Locate the cell with the specified text and output its (X, Y) center coordinate. 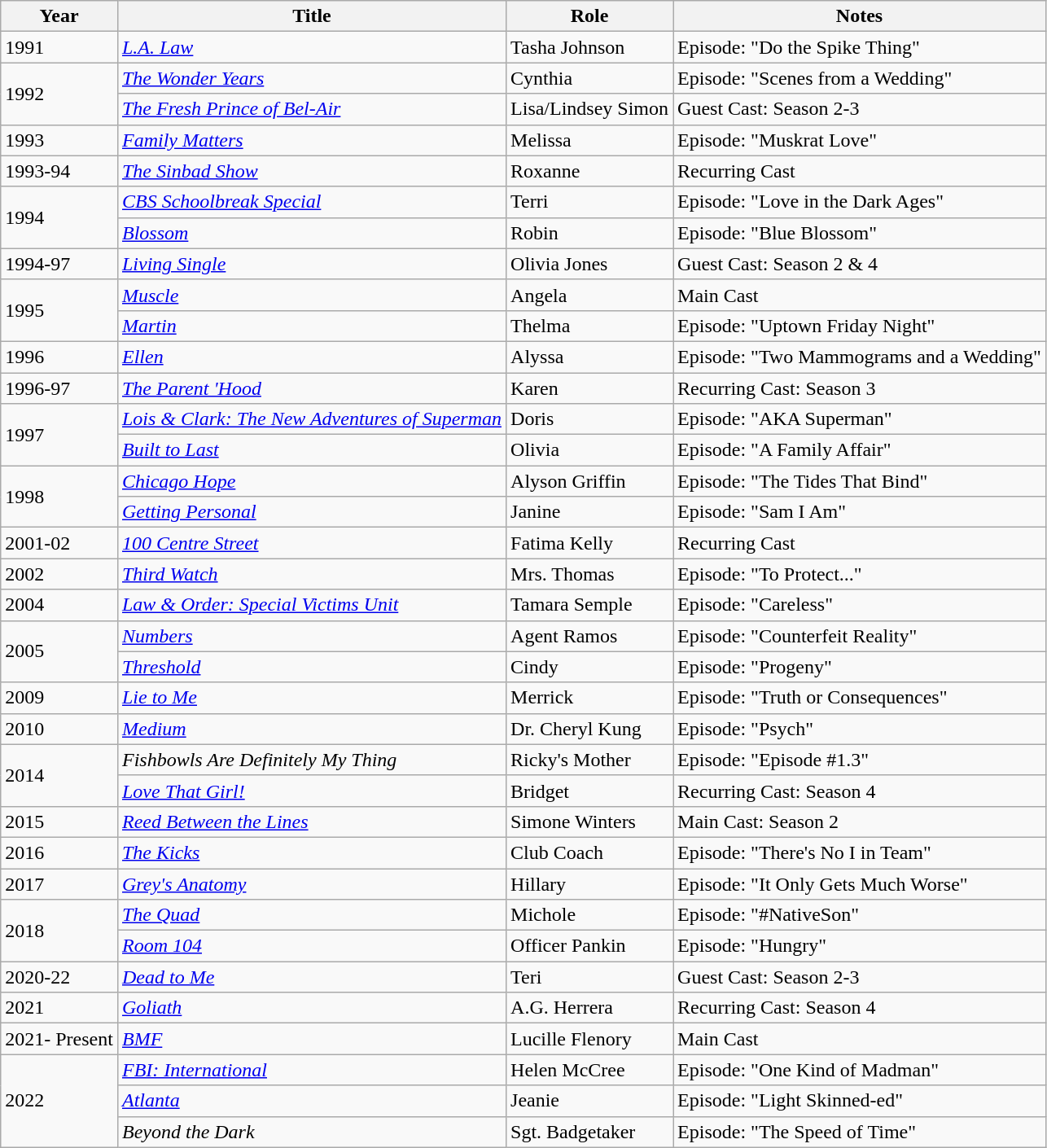
Episode: "Light Skinned-ed" (860, 1101)
Jeanie (589, 1101)
Atlanta (311, 1101)
Episode: "Careless" (860, 605)
Lucille Flenory (589, 1039)
The Kicks (311, 852)
Episode: "It Only Gets Much Worse" (860, 883)
Episode: "Do the Spike Thing" (860, 47)
Lois & Clark: The New Adventures of Superman (311, 419)
Officer Pankin (589, 946)
Cindy (589, 667)
Episode: "Psych" (860, 729)
Episode: "Blue Blossom" (860, 233)
Helen McCree (589, 1070)
Lisa/Lindsey Simon (589, 109)
Chicago Hope (311, 481)
1993 (59, 140)
Fatima Kelly (589, 543)
Ellen (311, 357)
2002 (59, 574)
Title (311, 16)
Melissa (589, 140)
2014 (59, 775)
Episode: "The Speed of Time" (860, 1132)
Roxanne (589, 171)
CBS Schoolbreak Special (311, 202)
Reed Between the Lines (311, 822)
Robin (589, 233)
Olivia Jones (589, 264)
Bridget (589, 791)
Law & Order: Special Victims Unit (311, 605)
1993-94 (59, 171)
Alyssa (589, 357)
Episode: "One Kind of Madman" (860, 1070)
Episode: "Scenes from a Wedding" (860, 78)
The Parent 'Hood (311, 388)
Notes (860, 16)
2021- Present (59, 1039)
Episode: "To Protect..." (860, 574)
Tamara Semple (589, 605)
Simone Winters (589, 822)
Teri (589, 977)
Role (589, 16)
Mrs. Thomas (589, 574)
2001-02 (59, 543)
Fishbowls Are Definitely My Thing (311, 760)
Guest Cast: Season 2 & 4 (860, 264)
A.G. Herrera (589, 1008)
Numbers (311, 636)
Cynthia (589, 78)
Episode: "Truth or Consequences" (860, 698)
The Sinbad Show (311, 171)
Episode: "Uptown Friday Night" (860, 326)
Episode: "The Tides That Bind" (860, 481)
Family Matters (311, 140)
Episode: "Love in the Dark Ages" (860, 202)
BMF (311, 1039)
Janine (589, 512)
Living Single (311, 264)
Doris (589, 419)
Martin (311, 326)
Episode: "Counterfeit Reality" (860, 636)
Beyond the Dark (311, 1132)
2005 (59, 651)
2009 (59, 698)
1998 (59, 497)
The Wonder Years (311, 78)
2015 (59, 822)
1992 (59, 94)
Third Watch (311, 574)
Blossom (311, 233)
Dr. Cheryl Kung (589, 729)
Angela (589, 295)
2018 (59, 931)
2020-22 (59, 977)
1996 (59, 357)
Episode: "Hungry" (860, 946)
Episode: "Sam I Am" (860, 512)
100 Centre Street (311, 543)
Episode: "There's No I in Team" (860, 852)
Episode: "Progeny" (860, 667)
Episode: "Two Mammograms and a Wedding" (860, 357)
Ricky's Mother (589, 760)
Year (59, 16)
Episode: "Episode #1.3" (860, 760)
Medium (311, 729)
Alyson Griffin (589, 481)
Terri (589, 202)
1997 (59, 435)
Sgt. Badgetaker (589, 1132)
Grey's Anatomy (311, 883)
Love That Girl! (311, 791)
Club Coach (589, 852)
Episode: "#NativeSon" (860, 915)
L.A. Law (311, 47)
Karen (589, 388)
Olivia (589, 450)
1994-97 (59, 264)
The Fresh Prince of Bel-Air (311, 109)
1995 (59, 310)
2004 (59, 605)
2021 (59, 1008)
2016 (59, 852)
Agent Ramos (589, 636)
Getting Personal (311, 512)
Tasha Johnson (589, 47)
Room 104 (311, 946)
Hillary (589, 883)
Episode: "Muskrat Love" (860, 140)
Episode: "AKA Superman" (860, 419)
FBI: International (311, 1070)
Main Cast: Season 2 (860, 822)
The Quad (311, 915)
2022 (59, 1101)
Dead to Me (311, 977)
1991 (59, 47)
Merrick (589, 698)
2017 (59, 883)
Goliath (311, 1008)
Threshold (311, 667)
Thelma (589, 326)
2010 (59, 729)
Muscle (311, 295)
1994 (59, 217)
Built to Last (311, 450)
1996-97 (59, 388)
Lie to Me (311, 698)
Michole (589, 915)
Episode: "A Family Affair" (860, 450)
Recurring Cast: Season 3 (860, 388)
